Extract the [x, y] coordinate from the center of the cell holding the provided text.  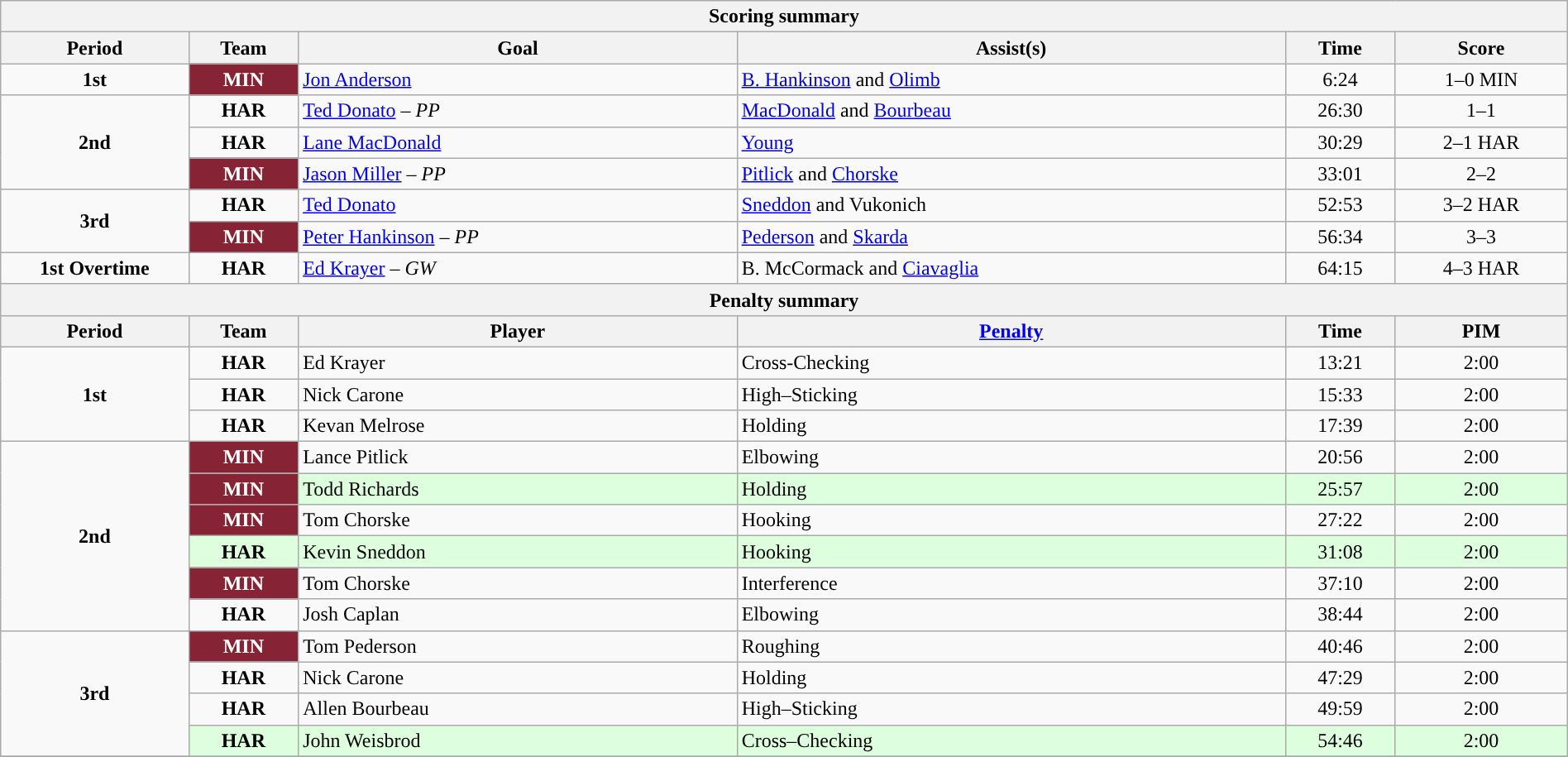
Young [1011, 142]
MacDonald and Bourbeau [1011, 111]
1–0 MIN [1481, 79]
Kevin Sneddon [518, 552]
Roughing [1011, 646]
25:57 [1340, 489]
15:33 [1340, 395]
Penalty summary [784, 299]
30:29 [1340, 142]
Ted Donato – PP [518, 111]
40:46 [1340, 646]
17:39 [1340, 426]
Score [1481, 48]
37:10 [1340, 583]
Cross–Checking [1011, 740]
Jon Anderson [518, 79]
3–3 [1481, 237]
Ed Krayer – GW [518, 268]
27:22 [1340, 520]
John Weisbrod [518, 740]
B. Hankinson and Olimb [1011, 79]
2–1 HAR [1481, 142]
Pitlick and Chorske [1011, 174]
Player [518, 331]
Lane MacDonald [518, 142]
Interference [1011, 583]
54:46 [1340, 740]
49:59 [1340, 709]
Jason Miller – PP [518, 174]
20:56 [1340, 458]
Lance Pitlick [518, 458]
Tom Pederson [518, 646]
56:34 [1340, 237]
Peter Hankinson – PP [518, 237]
3–2 HAR [1481, 205]
Kevan Melrose [518, 426]
4–3 HAR [1481, 268]
38:44 [1340, 615]
2–2 [1481, 174]
64:15 [1340, 268]
33:01 [1340, 174]
Allen Bourbeau [518, 709]
Penalty [1011, 331]
Ted Donato [518, 205]
Sneddon and Vukonich [1011, 205]
1–1 [1481, 111]
6:24 [1340, 79]
1st Overtime [94, 268]
Ed Krayer [518, 362]
Cross-Checking [1011, 362]
13:21 [1340, 362]
Goal [518, 48]
Josh Caplan [518, 615]
Scoring summary [784, 17]
B. McCormack and Ciavaglia [1011, 268]
31:08 [1340, 552]
47:29 [1340, 678]
Pederson and Skarda [1011, 237]
PIM [1481, 331]
52:53 [1340, 205]
Todd Richards [518, 489]
26:30 [1340, 111]
Assist(s) [1011, 48]
